For the text-containing cell, return its midpoint in [x, y] coordinate format. 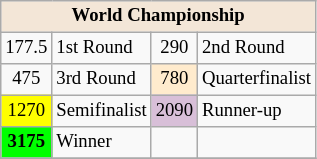
177.5 [26, 48]
2nd Round [257, 48]
290 [174, 48]
3175 [26, 142]
Runner-up [257, 112]
2090 [174, 112]
1st Round [102, 48]
780 [174, 80]
3rd Round [102, 80]
World Championship [158, 16]
475 [26, 80]
1270 [26, 112]
Semifinalist [102, 112]
Quarterfinalist [257, 80]
Winner [102, 142]
